Return (x, y) of the center of cell containing provided text 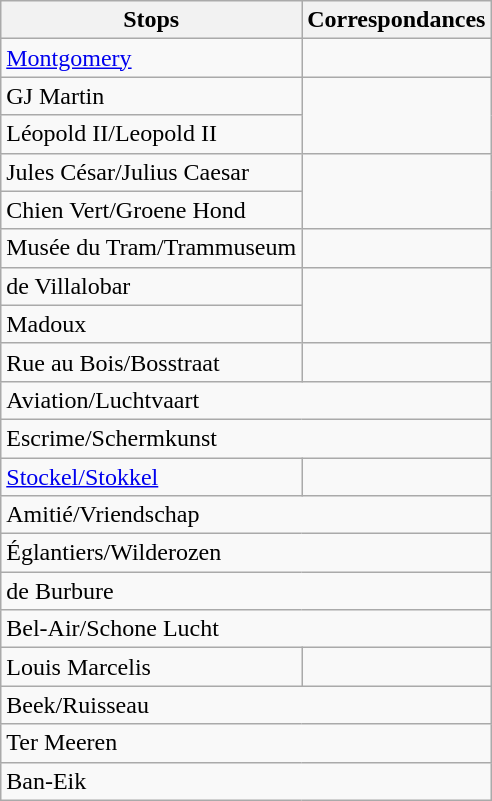
Stockel/Stokkel (152, 477)
Montgomery (152, 58)
Amitié/Vriendschap (246, 515)
Beek/Ruisseau (246, 705)
Ter Meeren (246, 743)
Églantiers/Wilderozen (246, 553)
Aviation/Luchtvaart (246, 400)
Louis Marcelis (152, 667)
de Villalobar (152, 286)
Correspondances (396, 20)
Rue au Bois/Bosstraat (152, 362)
Léopold II/Leopold II (152, 134)
Stops (152, 20)
GJ Martin (152, 96)
Escrime/Schermkunst (246, 438)
Ban-Eik (246, 781)
Musée du Tram/Trammuseum (152, 248)
Jules César/Julius Caesar (152, 172)
de Burbure (246, 591)
Bel-Air/Schone Lucht (246, 629)
Madoux (152, 324)
Chien Vert/Groene Hond (152, 210)
